Output the [x, y] coordinate of the center of the cell containing the given text.  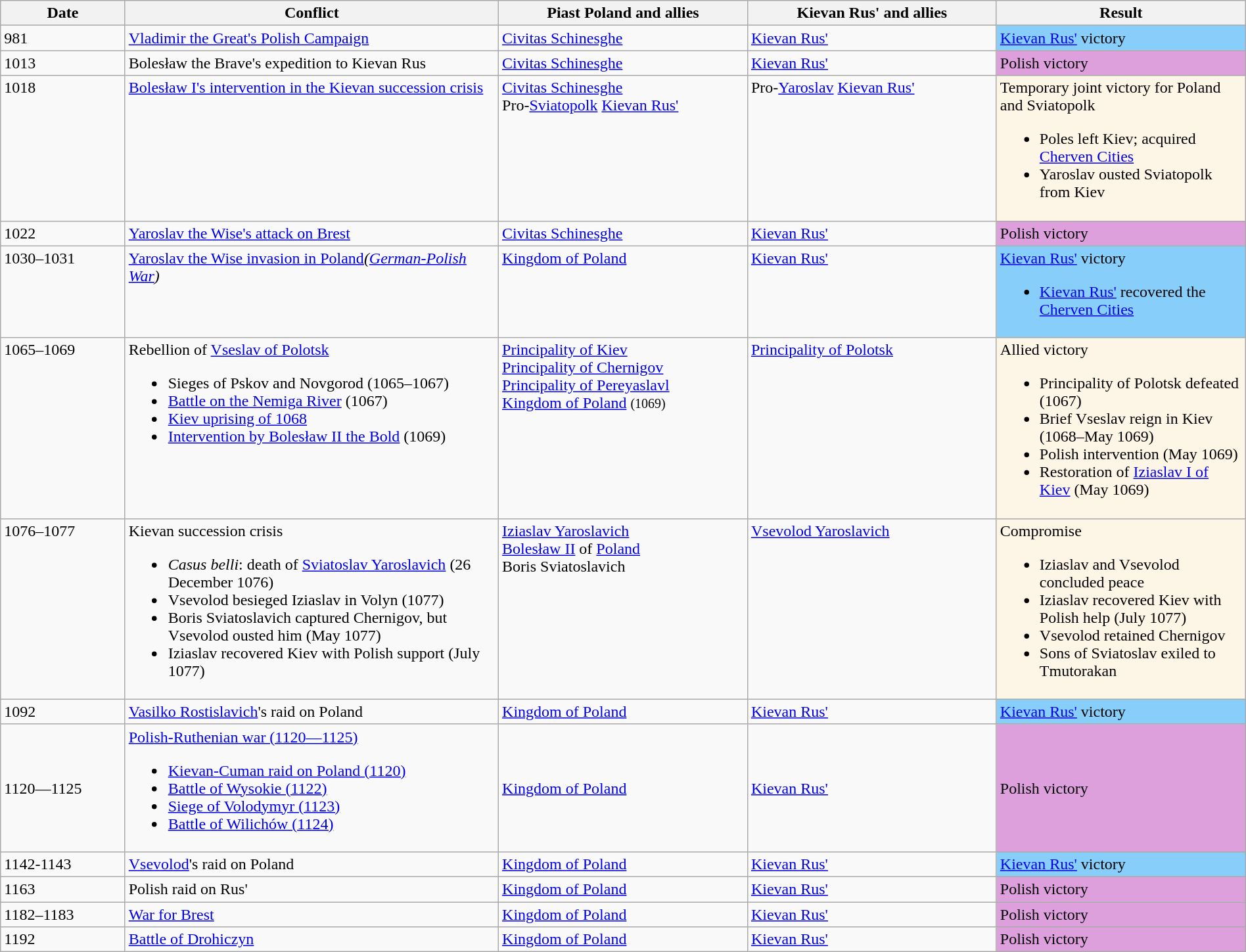
Bolesław the Brave's expedition to Kievan Rus [311, 63]
Piast Poland and allies [623, 13]
1120—1125 [63, 788]
1076–1077 [63, 608]
Vsevolod's raid on Poland [311, 864]
1018 [63, 148]
Battle of Drohiczyn [311, 940]
Bolesław I's intervention in the Kievan succession crisis [311, 148]
Vasilko Rostislavich's raid on Poland [311, 712]
Vsevolod Yaroslavich [871, 608]
Kievan Rus' and allies [871, 13]
1022 [63, 233]
Yaroslav the Wise invasion in Poland(German-Polish War) [311, 292]
1192 [63, 940]
1065–1069 [63, 428]
Iziaslav YaroslavichBolesław II of PolandBoris Sviatoslavich [623, 608]
War for Brest [311, 914]
1182–1183 [63, 914]
Temporary joint victory for Poland and SviatopolkPoles left Kiev; acquired Cherven CitiesYaroslav ousted Sviatopolk from Kiev [1121, 148]
Result [1121, 13]
Yaroslav the Wise's attack on Brest [311, 233]
Polish raid on Rus' [311, 889]
Conflict [311, 13]
1092 [63, 712]
1030–1031 [63, 292]
Date [63, 13]
1163 [63, 889]
Principality of Kiev Principality of Chernigov Principality of Pereyaslavl Kingdom of Poland (1069) [623, 428]
1013 [63, 63]
Kievan Rus' victoryKievan Rus' recovered the Cherven Cities [1121, 292]
Principality of Polotsk [871, 428]
Civitas Schinesghe Pro-Sviatopolk Kievan Rus' [623, 148]
Vladimir the Great's Polish Campaign [311, 38]
1142-1143 [63, 864]
981 [63, 38]
Pro-Yaroslav Kievan Rus' [871, 148]
Polish-Ruthenian war (1120—1125)Kievan-Cuman raid on Poland (1120)Battle of Wysokie (1122)Siege of Volodymyr (1123)Battle of Wilichów (1124) [311, 788]
